Capture the cell that displays the provided text and extract its (X, Y) central coordinate. 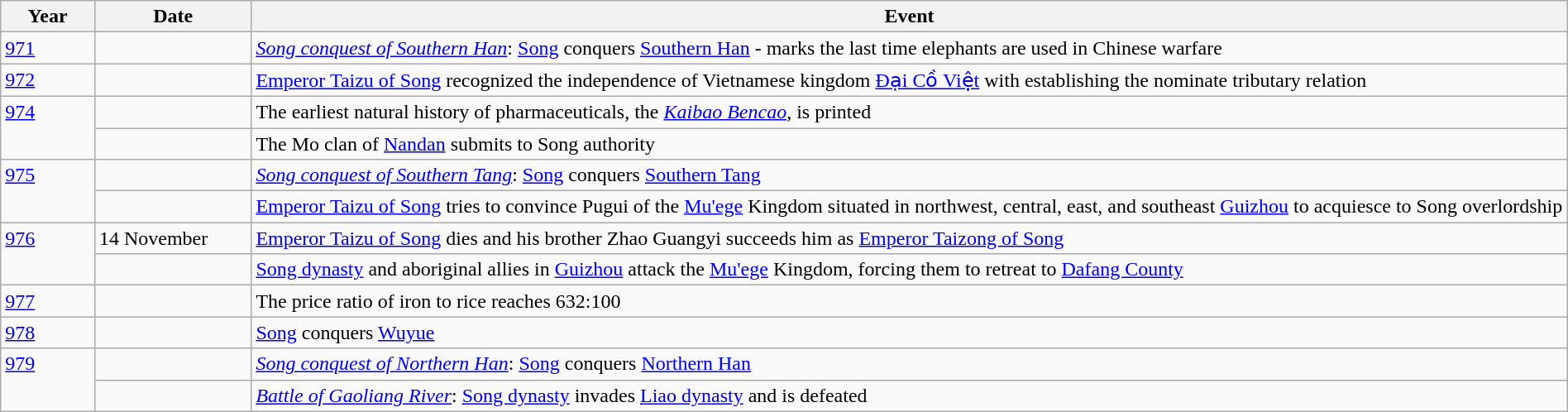
979 (48, 380)
Song dynasty and aboriginal allies in Guizhou attack the Mu'ege Kingdom, forcing them to retreat to Dafang County (910, 270)
975 (48, 191)
Event (910, 17)
976 (48, 254)
Song conquers Wuyue (910, 333)
971 (48, 48)
Song conquest of Southern Tang: Song conquers Southern Tang (910, 175)
Emperor Taizu of Song recognized the independence of Vietnamese kingdom Đại Cồ Việt with establishing the nominate tributary relation (910, 80)
Song conquest of Northern Han: Song conquers Northern Han (910, 364)
Song conquest of Southern Han: Song conquers Southern Han - marks the last time elephants are used in Chinese warfare (910, 48)
974 (48, 127)
978 (48, 333)
977 (48, 301)
Emperor Taizu of Song dies and his brother Zhao Guangyi succeeds him as Emperor Taizong of Song (910, 238)
Date (172, 17)
The earliest natural history of pharmaceuticals, the Kaibao Bencao, is printed (910, 112)
Battle of Gaoliang River: Song dynasty invades Liao dynasty and is defeated (910, 395)
The Mo clan of Nandan submits to Song authority (910, 143)
Year (48, 17)
The price ratio of iron to rice reaches 632:100 (910, 301)
14 November (172, 238)
972 (48, 80)
